Locate the cell with the specified text and output its [X, Y] center coordinate. 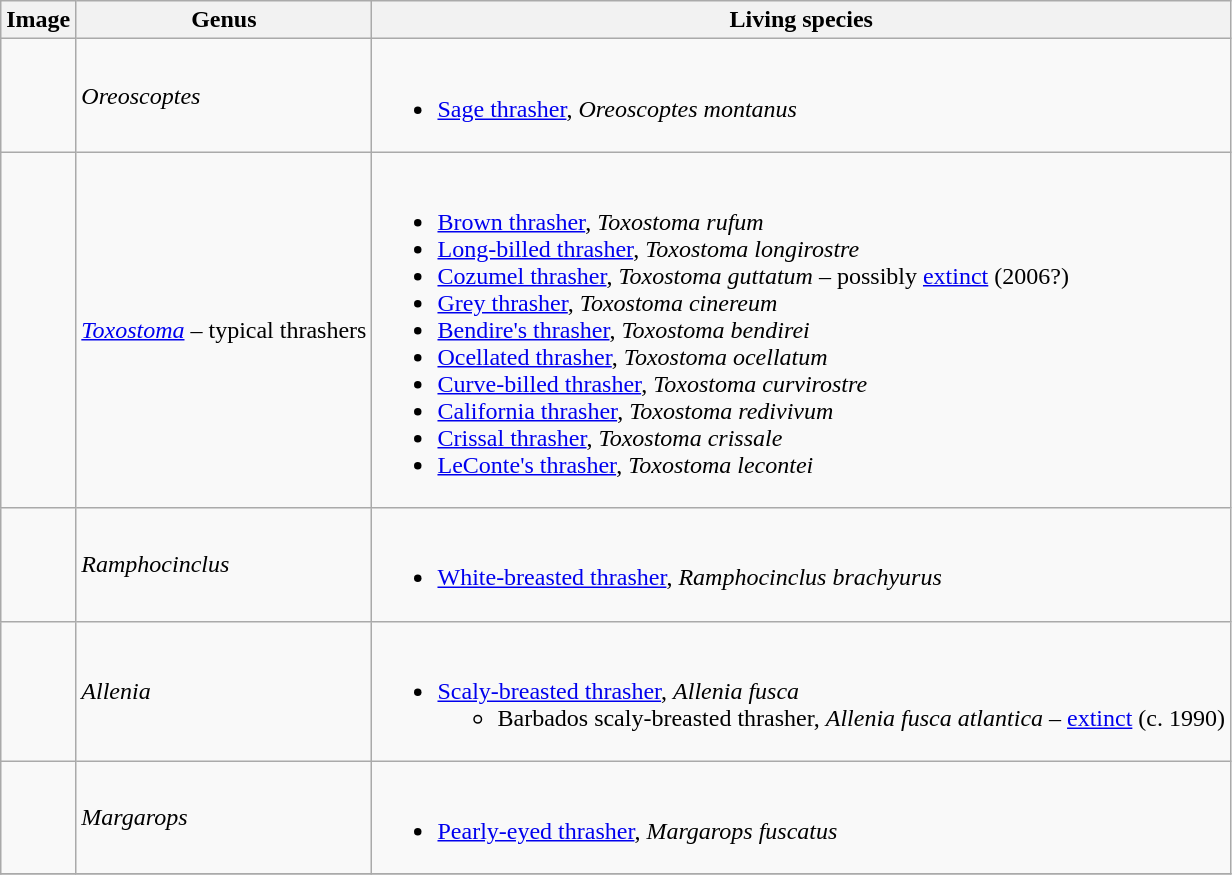
Toxostoma – typical thrashers [224, 330]
Margarops [224, 818]
Pearly-eyed thrasher, Margarops fuscatus [802, 818]
Scaly-breasted thrasher, Allenia fuscaBarbados scaly-breasted thrasher, Allenia fusca atlantica – extinct (c. 1990) [802, 691]
Image [38, 20]
Ramphocinclus [224, 564]
Oreoscoptes [224, 96]
Allenia [224, 691]
Sage thrasher, Oreoscoptes montanus [802, 96]
Genus [224, 20]
White-breasted thrasher, Ramphocinclus brachyurus [802, 564]
Living species [802, 20]
